Extract the (x, y) coordinate from the center of the cell holding the provided text.  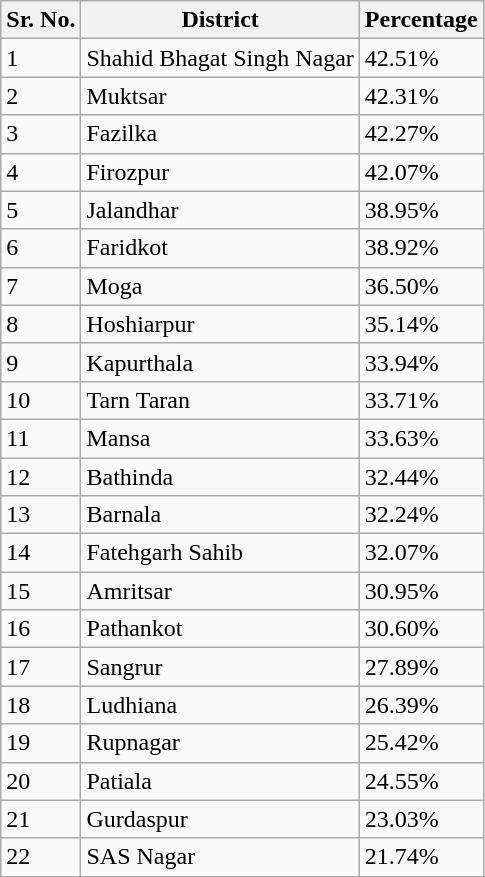
12 (41, 477)
Pathankot (220, 629)
19 (41, 743)
5 (41, 210)
22 (41, 857)
9 (41, 362)
Shahid Bhagat Singh Nagar (220, 58)
Mansa (220, 438)
33.71% (421, 400)
30.95% (421, 591)
Patiala (220, 781)
1 (41, 58)
7 (41, 286)
36.50% (421, 286)
3 (41, 134)
Fazilka (220, 134)
Firozpur (220, 172)
25.42% (421, 743)
4 (41, 172)
11 (41, 438)
23.03% (421, 819)
13 (41, 515)
District (220, 20)
Percentage (421, 20)
42.07% (421, 172)
38.92% (421, 248)
32.44% (421, 477)
Hoshiarpur (220, 324)
Barnala (220, 515)
Fatehgarh Sahib (220, 553)
Bathinda (220, 477)
18 (41, 705)
42.31% (421, 96)
26.39% (421, 705)
Jalandhar (220, 210)
16 (41, 629)
6 (41, 248)
Gurdaspur (220, 819)
Amritsar (220, 591)
38.95% (421, 210)
Moga (220, 286)
30.60% (421, 629)
2 (41, 96)
SAS Nagar (220, 857)
Faridkot (220, 248)
33.94% (421, 362)
14 (41, 553)
Muktsar (220, 96)
24.55% (421, 781)
Ludhiana (220, 705)
27.89% (421, 667)
Kapurthala (220, 362)
17 (41, 667)
Rupnagar (220, 743)
42.51% (421, 58)
Sr. No. (41, 20)
33.63% (421, 438)
21 (41, 819)
15 (41, 591)
35.14% (421, 324)
10 (41, 400)
32.07% (421, 553)
42.27% (421, 134)
20 (41, 781)
Sangrur (220, 667)
32.24% (421, 515)
Tarn Taran (220, 400)
8 (41, 324)
21.74% (421, 857)
